Determine the [x, y] coordinate at the center of the cell enclosing the given text.  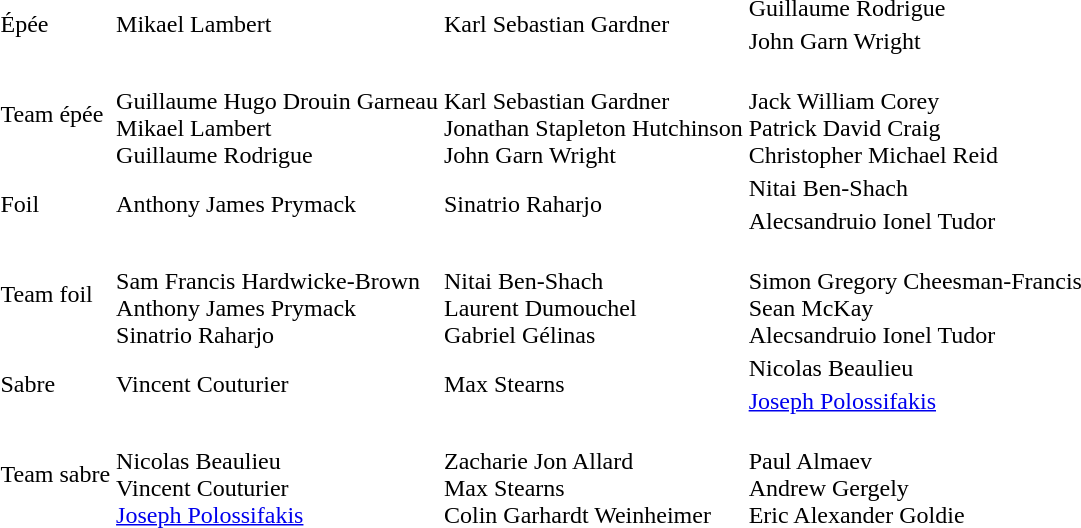
Sam Francis Hardwicke-BrownAnthony James PrymackSinatrio Raharjo [278, 294]
Sinatrio Raharjo [594, 204]
Vincent Couturier [278, 384]
Anthony James Prymack [278, 204]
Guillaume Hugo Drouin GarneauMikael LambertGuillaume Rodrigue [278, 114]
Max Stearns [594, 384]
Nitai Ben-ShachLaurent DumouchelGabriel Gélinas [594, 294]
Karl Sebastian GardnerJonathan Stapleton HutchinsonJohn Garn Wright [594, 114]
